Scan for the cell matching the given text and deliver its [X, Y] coordinate at center. 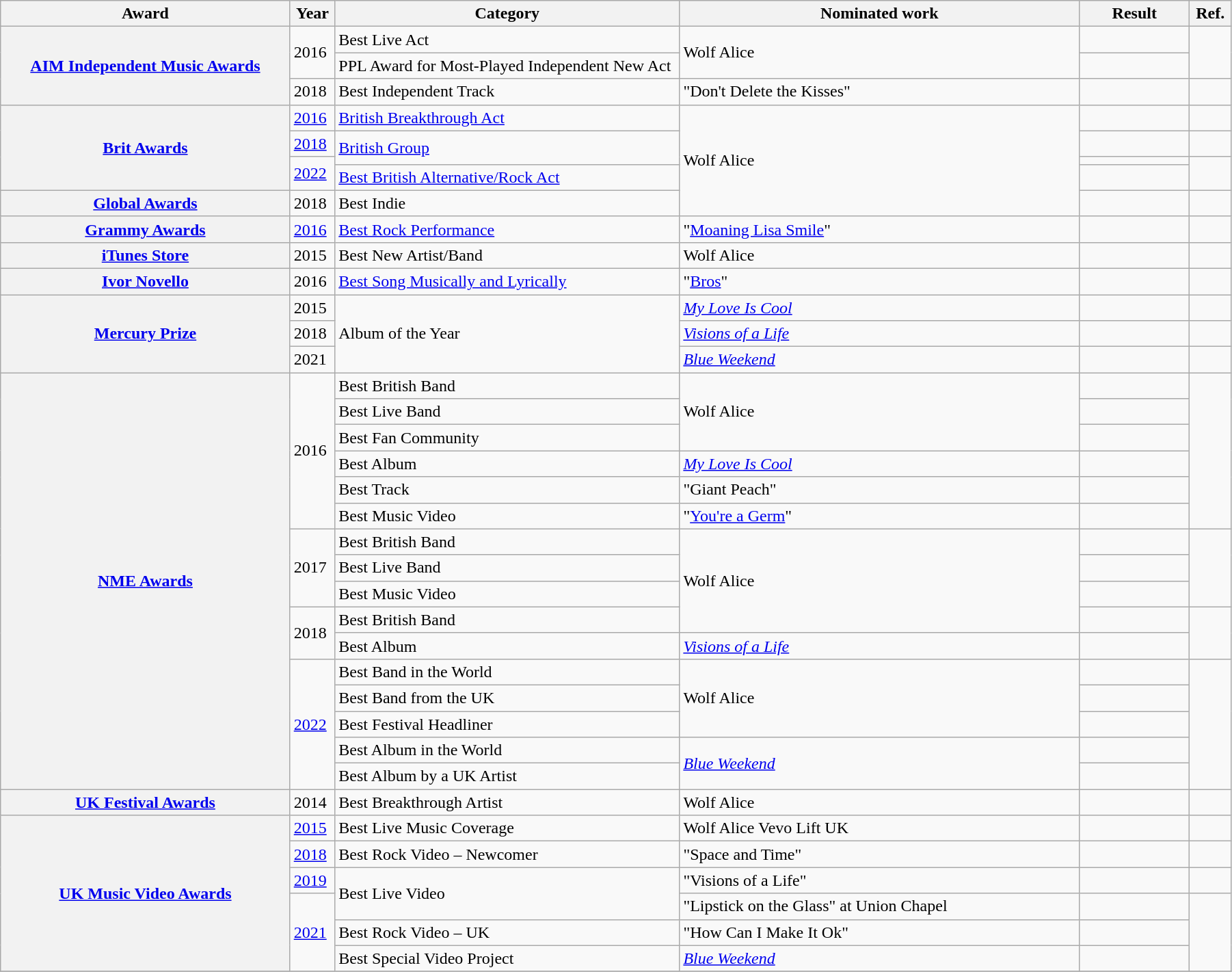
Best Special Video Project [507, 958]
Global Awards [145, 203]
Best Band from the UK [507, 698]
Best Rock Video – UK [507, 932]
Best Band in the World [507, 672]
Award [145, 14]
Best Independent Track [507, 92]
UK Music Video Awards [145, 893]
Mercury Prize [145, 333]
Best Festival Headliner [507, 724]
"Space and Time" [879, 854]
Best Album in the World [507, 750]
Best Album by a UK Artist [507, 776]
Best British Alternative/Rock Act [507, 177]
"Lipstick on the Glass" at Union Chapel [879, 906]
British Group [507, 148]
Best Live Video [507, 893]
Nominated work [879, 14]
iTunes Store [145, 255]
2019 [312, 880]
Year [312, 14]
Best Fan Community [507, 438]
Ivor Novello [145, 281]
British Breakthrough Act [507, 118]
AIM Independent Music Awards [145, 66]
"Visions of a Life" [879, 880]
Best Breakthrough Artist [507, 802]
"Giant Peach" [879, 490]
Best Live Music Coverage [507, 828]
Wolf Alice Vevo Lift UK [879, 828]
Best Rock Performance [507, 229]
Grammy Awards [145, 229]
UK Festival Awards [145, 802]
2014 [312, 802]
Ref. [1210, 14]
Best Live Act [507, 40]
"You're a Germ" [879, 516]
Brit Awards [145, 148]
Best Indie [507, 203]
"How Can I Make It Ok" [879, 932]
Best Track [507, 490]
Result [1135, 14]
Best Song Musically and Lyrically [507, 281]
"Don't Delete the Kisses" [879, 92]
Best Rock Video – Newcomer [507, 854]
Category [507, 14]
2017 [312, 568]
Best New Artist/Band [507, 255]
Album of the Year [507, 333]
"Bros" [879, 281]
NME Awards [145, 581]
"Moaning Lisa Smile" [879, 229]
PPL Award for Most-Played Independent New Act [507, 66]
